Detect which cell encompasses the target text, then output its (x, y) center coordinate. 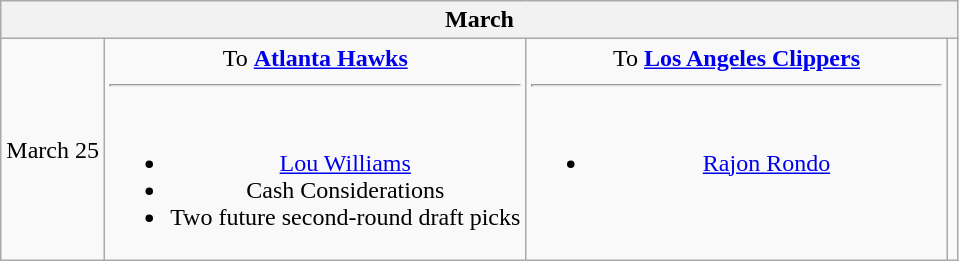
March (480, 20)
March 25 (53, 150)
To Los Angeles ClippersRajon Rondo (736, 150)
To Atlanta HawksLou WilliamsCash ConsiderationsTwo future second-round draft picks (316, 150)
